Provide the (X, Y) coordinate of the cell's center where the given text is located.  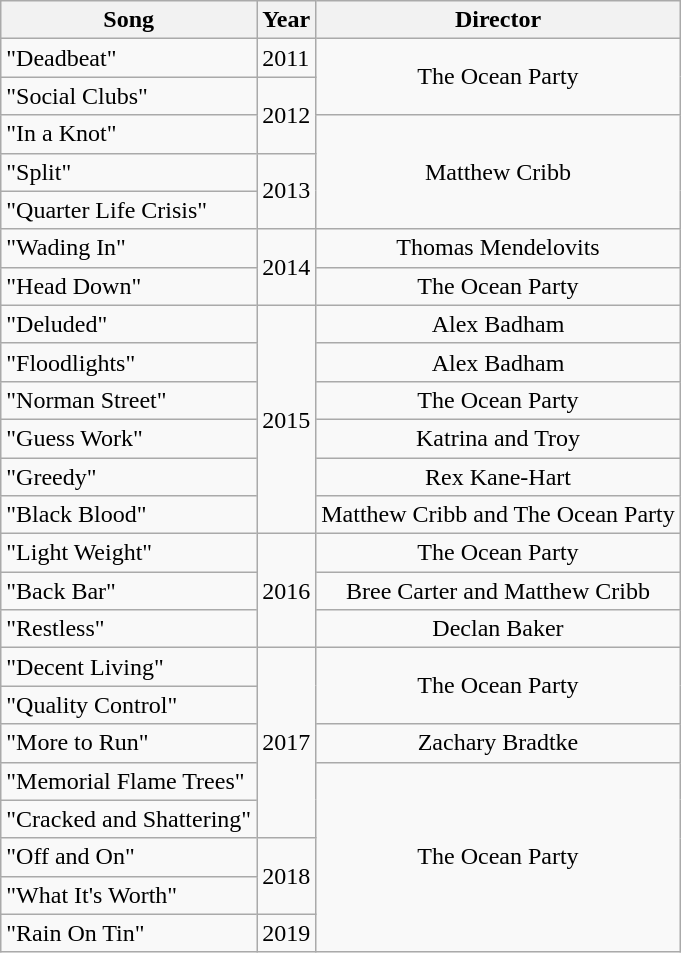
"Black Blood" (129, 515)
Song (129, 20)
"Restless" (129, 629)
"Deluded" (129, 324)
"Cracked and Shattering" (129, 819)
"Split" (129, 172)
"More to Run" (129, 743)
2017 (286, 743)
Bree Carter and Matthew Cribb (498, 591)
Matthew Cribb (498, 172)
"Quality Control" (129, 705)
"Light Weight" (129, 553)
Matthew Cribb and The Ocean Party (498, 515)
Thomas Mendelovits (498, 248)
"Off and On" (129, 857)
2012 (286, 115)
Year (286, 20)
2018 (286, 876)
"Rain On Tin" (129, 933)
"What It's Worth" (129, 895)
"Head Down" (129, 286)
Declan Baker (498, 629)
"Guess Work" (129, 438)
"Wading In" (129, 248)
"Memorial Flame Trees" (129, 781)
2013 (286, 191)
"Norman Street" (129, 400)
Rex Kane-Hart (498, 477)
"Social Clubs" (129, 96)
"Decent Living" (129, 667)
2014 (286, 267)
2015 (286, 419)
2019 (286, 933)
2016 (286, 591)
"Greedy" (129, 477)
Director (498, 20)
Katrina and Troy (498, 438)
"Back Bar" (129, 591)
"Quarter Life Crisis" (129, 210)
Zachary Bradtke (498, 743)
"Deadbeat" (129, 58)
"Floodlights" (129, 362)
"In a Knot" (129, 134)
2011 (286, 58)
